Find where the given text appears and provide that cell's center as (x, y) coordinate. 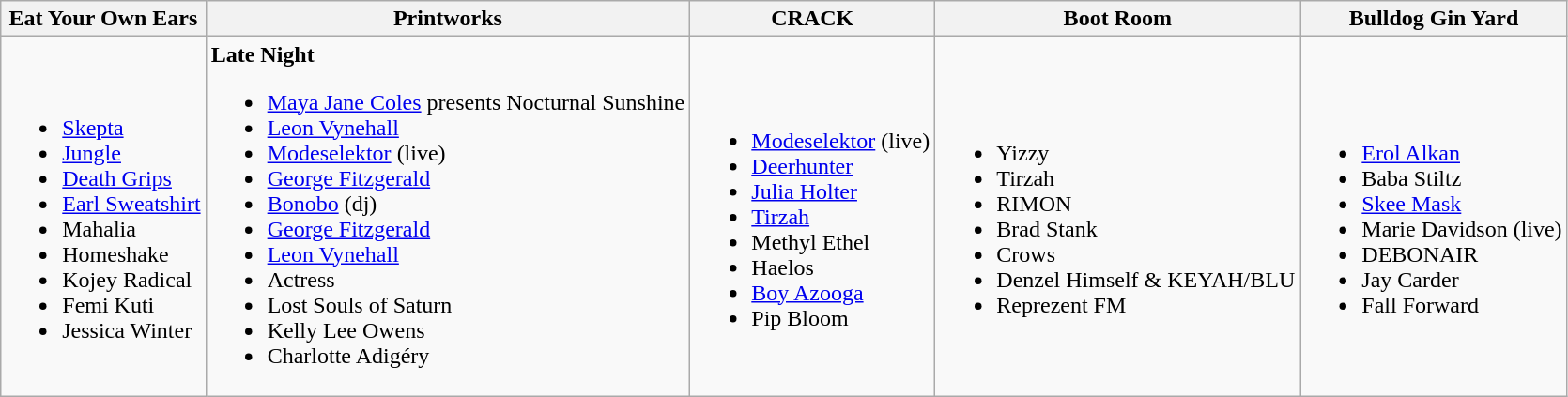
Bulldog Gin Yard (1434, 19)
Modeselektor (live)DeerhunterJulia HolterTirzahMethyl EthelHaelosBoy AzoogaPip Bloom (813, 216)
Eat Your Own Ears (103, 19)
CRACK (813, 19)
YizzyTirzahRIMONBrad StankCrowsDenzel Himself & KEYAH/BLUReprezent FM (1117, 216)
SkeptaJungleDeath GripsEarl SweatshirtMahaliaHomeshakeKojey RadicalFemi KutiJessica Winter (103, 216)
Printworks (448, 19)
Erol AlkanBaba StiltzSkee MaskMarie Davidson (live)DEBONAIRJay CarderFall Forward (1434, 216)
Boot Room (1117, 19)
